Return the [X, Y] coordinate for the center point of the cell that contains the specified text.  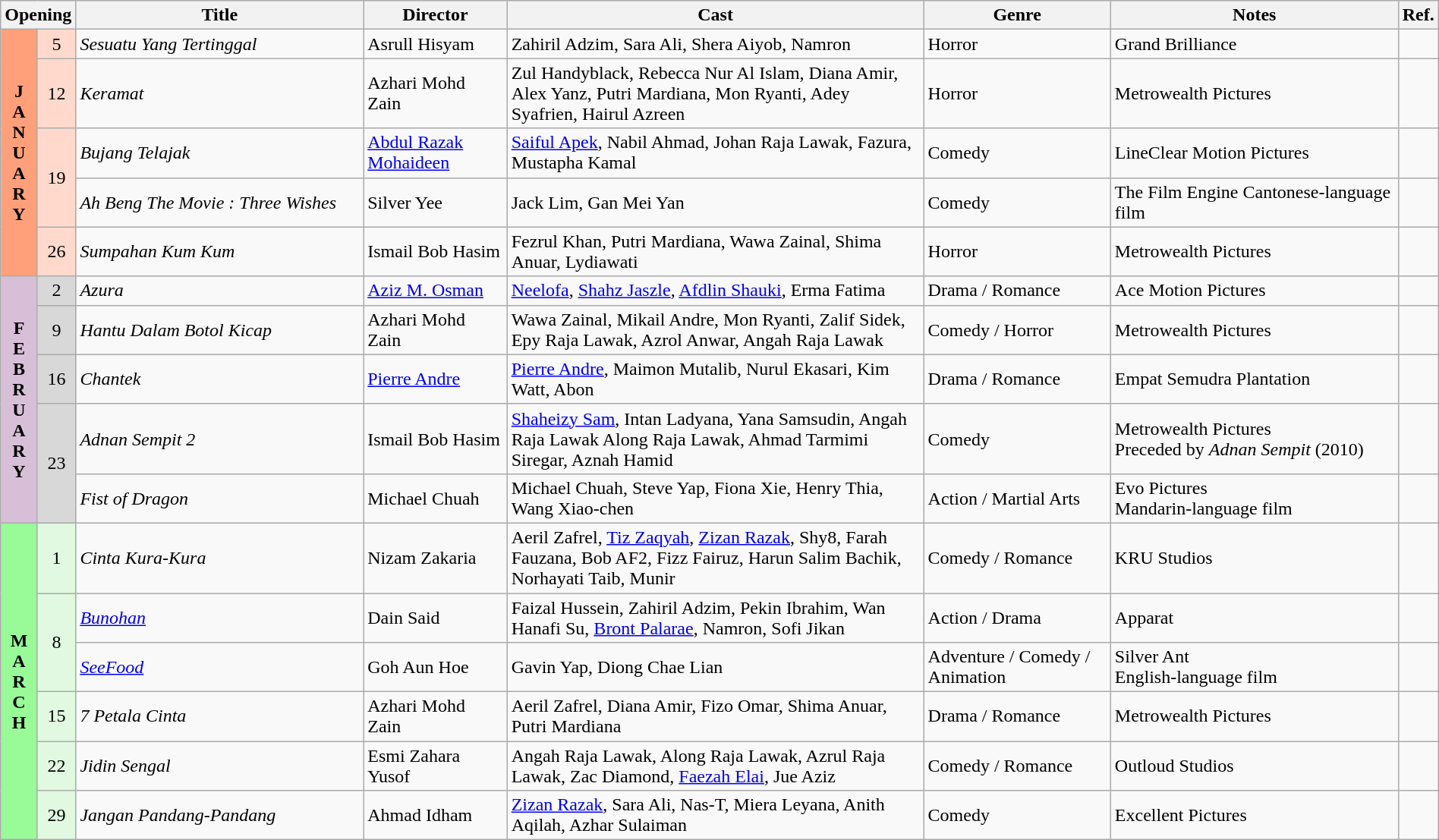
Comedy / Horror [1017, 329]
7 Petala Cinta [220, 716]
Nizam Zakaria [436, 558]
Ah Beng The Movie : Three Wishes [220, 202]
JANUARY [20, 153]
Chantek [220, 379]
Michael Chuah, Steve Yap, Fiona Xie, Henry Thia, Wang Xiao-chen [715, 498]
8 [56, 643]
1 [56, 558]
22 [56, 766]
Sumpahan Kum Kum [220, 252]
Zizan Razak, Sara Ali, Nas-T, Miera Leyana, Anith Aqilah, Azhar Sulaiman [715, 815]
Evo PicturesMandarin-language film [1254, 498]
Zahiril Adzim, Sara Ali, Shera Aiyob, Namron [715, 44]
Ref. [1418, 15]
Adnan Sempit 2 [220, 439]
Wawa Zainal, Mikail Andre, Mon Ryanti, Zalif Sidek, Epy Raja Lawak, Azrol Anwar, Angah Raja Lawak [715, 329]
Michael Chuah [436, 498]
Metrowealth PicturesPreceded by Adnan Sempit (2010) [1254, 439]
Action / Martial Arts [1017, 498]
Azura [220, 291]
Fist of Dragon [220, 498]
Notes [1254, 15]
Neelofa, Shahz Jaszle, Afdlin Shauki, Erma Fatima [715, 291]
Ahmad Idham [436, 815]
9 [56, 329]
16 [56, 379]
Cinta Kura-Kura [220, 558]
Grand Brilliance [1254, 44]
Asrull Hisyam [436, 44]
Dain Said [436, 618]
15 [56, 716]
Zul Handyblack, Rebecca Nur Al Islam, Diana Amir, Alex Yanz, Putri Mardiana, Mon Ryanti, Adey Syafrien, Hairul Azreen [715, 93]
Goh Aun Hoe [436, 668]
Adventure / Comedy / Animation [1017, 668]
LineClear Motion Pictures [1254, 153]
Hantu Dalam Botol Kicap [220, 329]
Jangan Pandang-Pandang [220, 815]
The Film Engine Cantonese-language film [1254, 202]
29 [56, 815]
Genre [1017, 15]
FEBRUARY [20, 399]
Gavin Yap, Diong Chae Lian [715, 668]
SeeFood [220, 668]
Opening [38, 15]
12 [56, 93]
Aziz M. Osman [436, 291]
Action / Drama [1017, 618]
Fezrul Khan, Putri Mardiana, Wawa Zainal, Shima Anuar, Lydiawati [715, 252]
26 [56, 252]
Esmi Zahara Yusof [436, 766]
Director [436, 15]
Saiful Apek, Nabil Ahmad, Johan Raja Lawak, Fazura, Mustapha Kamal [715, 153]
KRU Studios [1254, 558]
Ace Motion Pictures [1254, 291]
Silver Yee [436, 202]
23 [56, 463]
Bunohan [220, 618]
Keramat [220, 93]
Cast [715, 15]
Abdul Razak Mohaideen [436, 153]
5 [56, 44]
MARCH [20, 681]
Faizal Hussein, Zahiril Adzim, Pekin Ibrahim, Wan Hanafi Su, Bront Palarae, Namron, Sofi Jikan [715, 618]
Silver AntEnglish-language film [1254, 668]
Pierre Andre, Maimon Mutalib, Nurul Ekasari, Kim Watt, Abon [715, 379]
19 [56, 178]
Sesuatu Yang Tertinggal [220, 44]
Pierre Andre [436, 379]
Excellent Pictures [1254, 815]
Jack Lim, Gan Mei Yan [715, 202]
Jidin Sengal [220, 766]
Outloud Studios [1254, 766]
Aeril Zafrel, Tiz Zaqyah, Zizan Razak, Shy8, Farah Fauzana, Bob AF2, Fizz Fairuz, Harun Salim Bachik, Norhayati Taib, Munir [715, 558]
Empat Semudra Plantation [1254, 379]
Apparat [1254, 618]
Title [220, 15]
Bujang Telajak [220, 153]
Aeril Zafrel, Diana Amir, Fizo Omar, Shima Anuar, Putri Mardiana [715, 716]
2 [56, 291]
Shaheizy Sam, Intan Ladyana, Yana Samsudin, Angah Raja Lawak Along Raja Lawak, Ahmad Tarmimi Siregar, Aznah Hamid [715, 439]
Angah Raja Lawak, Along Raja Lawak, Azrul Raja Lawak, Zac Diamond, Faezah Elai, Jue Aziz [715, 766]
